Detect which cell encompasses the target text, then output its [X, Y] center coordinate. 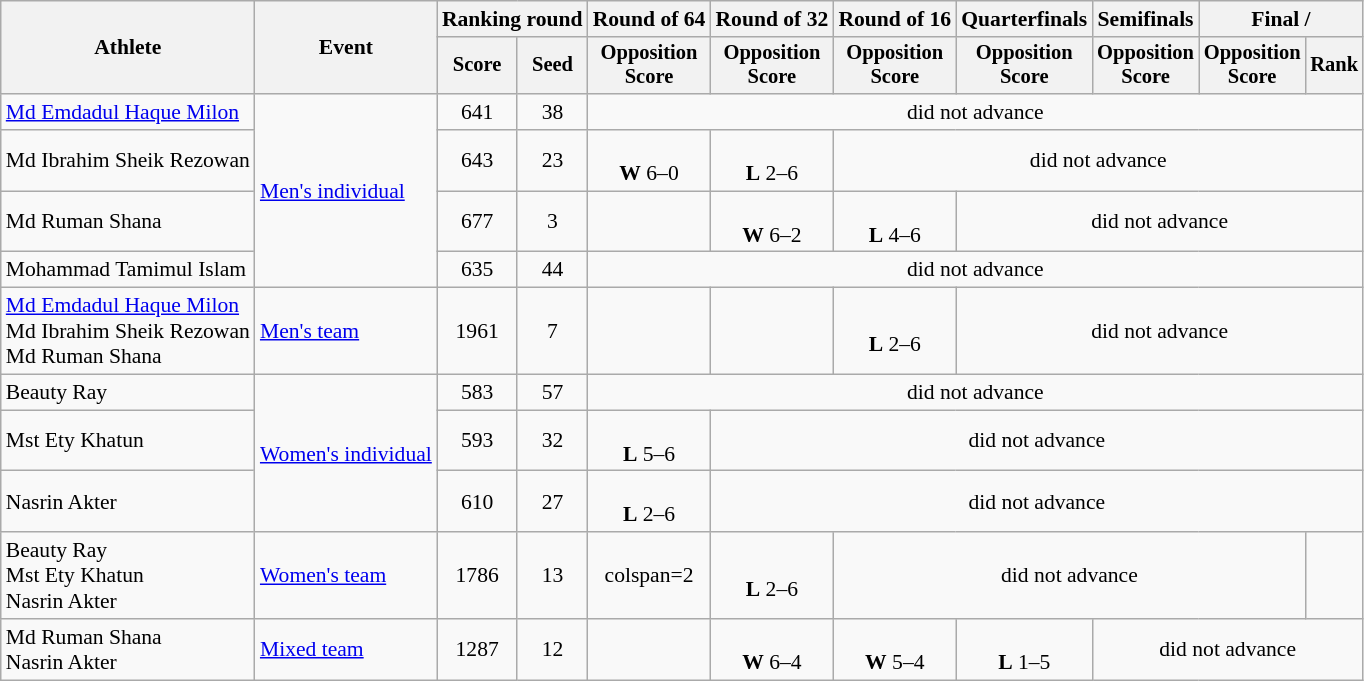
Mixed team [346, 650]
Md Emdadul Haque MilonMd Ibrahim Sheik RezowanMd Ruman Shana [128, 332]
610 [478, 502]
593 [478, 440]
W 6–0 [650, 160]
Score [478, 66]
643 [478, 160]
1961 [478, 332]
Seed [552, 66]
32 [552, 440]
641 [478, 112]
Md Ibrahim Sheik Rezowan [128, 160]
W 6–2 [772, 222]
583 [478, 393]
27 [552, 502]
635 [478, 270]
colspan=2 [650, 576]
7 [552, 332]
Md Ruman Shana [128, 222]
1786 [478, 576]
Mohammad Tamimul Islam [128, 270]
3 [552, 222]
Semifinals [1146, 19]
Round of 32 [772, 19]
Quarterfinals [1024, 19]
38 [552, 112]
Mst Ety Khatun [128, 440]
Women's team [346, 576]
L 4–6 [894, 222]
Round of 16 [894, 19]
677 [478, 222]
Final / [1281, 19]
Men's team [346, 332]
W 6–4 [772, 650]
Beauty Ray [128, 393]
12 [552, 650]
W 5–4 [894, 650]
L 5–6 [650, 440]
Beauty RayMst Ety KhatunNasrin Akter [128, 576]
1287 [478, 650]
Women's individual [346, 454]
L 1–5 [1024, 650]
Athlete [128, 48]
Ranking round [512, 19]
Round of 64 [650, 19]
Md Emdadul Haque Milon [128, 112]
13 [552, 576]
Event [346, 48]
Nasrin Akter [128, 502]
Rank [1334, 66]
Men's individual [346, 191]
44 [552, 270]
23 [552, 160]
Md Ruman ShanaNasrin Akter [128, 650]
57 [552, 393]
